Pinpoint the cell where the given text exists, returning its [X, Y] midpoint coordinate. 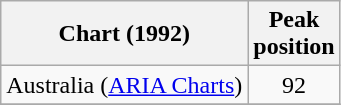
92 [294, 85]
Chart (1992) [124, 34]
Peakposition [294, 34]
Australia (ARIA Charts) [124, 85]
